Return (X, Y) of the center of cell containing provided text 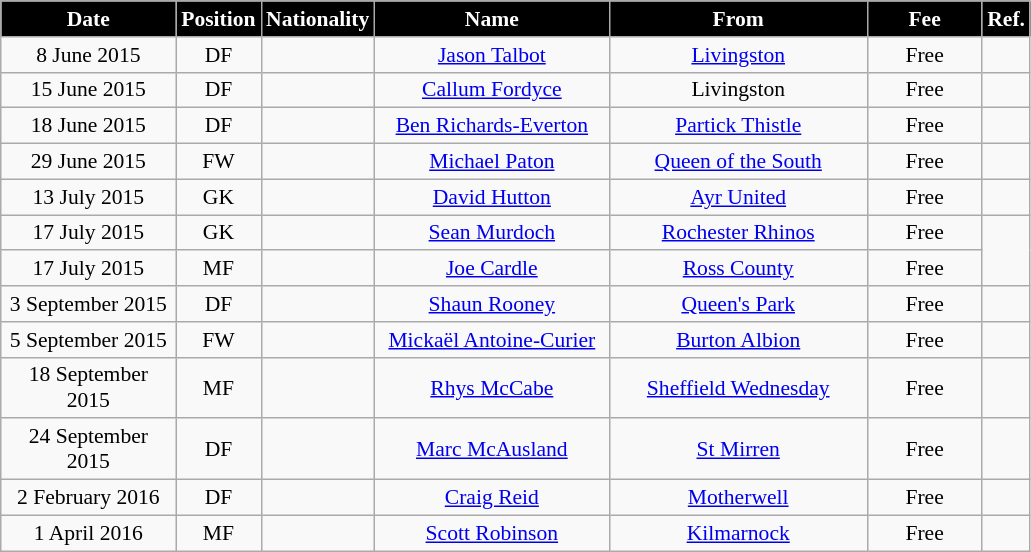
1 April 2016 (88, 533)
29 June 2015 (88, 162)
24 September 2015 (88, 450)
David Hutton (492, 197)
Shaun Rooney (492, 304)
Motherwell (738, 498)
Queen's Park (738, 304)
Scott Robinson (492, 533)
Ayr United (738, 197)
Rhys McCabe (492, 388)
Partick Thistle (738, 126)
Nationality (318, 19)
Position (218, 19)
Fee (924, 19)
Rochester Rhinos (738, 233)
Kilmarnock (738, 533)
15 June 2015 (88, 90)
18 June 2015 (88, 126)
2 February 2016 (88, 498)
Ben Richards-Everton (492, 126)
3 September 2015 (88, 304)
Marc McAusland (492, 450)
Joe Cardle (492, 269)
13 July 2015 (88, 197)
Date (88, 19)
Ross County (738, 269)
Sheffield Wednesday (738, 388)
Callum Fordyce (492, 90)
Burton Albion (738, 340)
Name (492, 19)
5 September 2015 (88, 340)
8 June 2015 (88, 55)
St Mirren (738, 450)
18 September 2015 (88, 388)
Queen of the South (738, 162)
Jason Talbot (492, 55)
Mickaël Antoine-Curier (492, 340)
Michael Paton (492, 162)
Ref. (1006, 19)
Craig Reid (492, 498)
From (738, 19)
Sean Murdoch (492, 233)
